Detect which cell encompasses the target text, then output its [x, y] center coordinate. 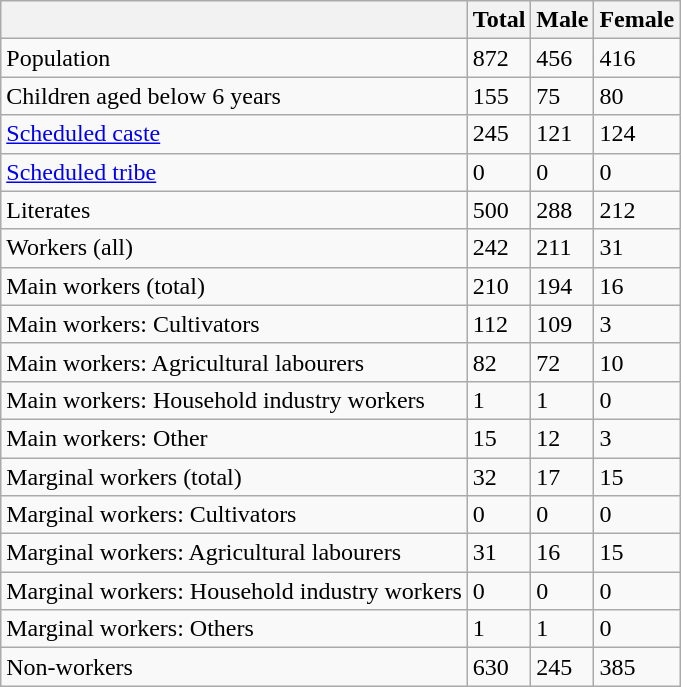
72 [562, 362]
124 [637, 134]
Marginal workers: Agricultural labourers [234, 553]
121 [562, 134]
Total [499, 20]
456 [562, 58]
Population [234, 58]
Scheduled tribe [234, 172]
Main workers (total) [234, 286]
Female [637, 20]
155 [499, 96]
10 [637, 362]
17 [562, 477]
Marginal workers (total) [234, 477]
Marginal workers: Others [234, 629]
288 [562, 210]
872 [499, 58]
242 [499, 248]
Main workers: Agricultural labourers [234, 362]
Main workers: Cultivators [234, 324]
Non-workers [234, 667]
500 [499, 210]
212 [637, 210]
80 [637, 96]
Children aged below 6 years [234, 96]
82 [499, 362]
Scheduled caste [234, 134]
Marginal workers: Cultivators [234, 515]
630 [499, 667]
Literates [234, 210]
112 [499, 324]
385 [637, 667]
Marginal workers: Household industry workers [234, 591]
32 [499, 477]
75 [562, 96]
211 [562, 248]
Workers (all) [234, 248]
12 [562, 438]
194 [562, 286]
109 [562, 324]
416 [637, 58]
Male [562, 20]
Main workers: Household industry workers [234, 400]
Main workers: Other [234, 438]
210 [499, 286]
